Pinpoint the cell where the given text exists, returning its [x, y] midpoint coordinate. 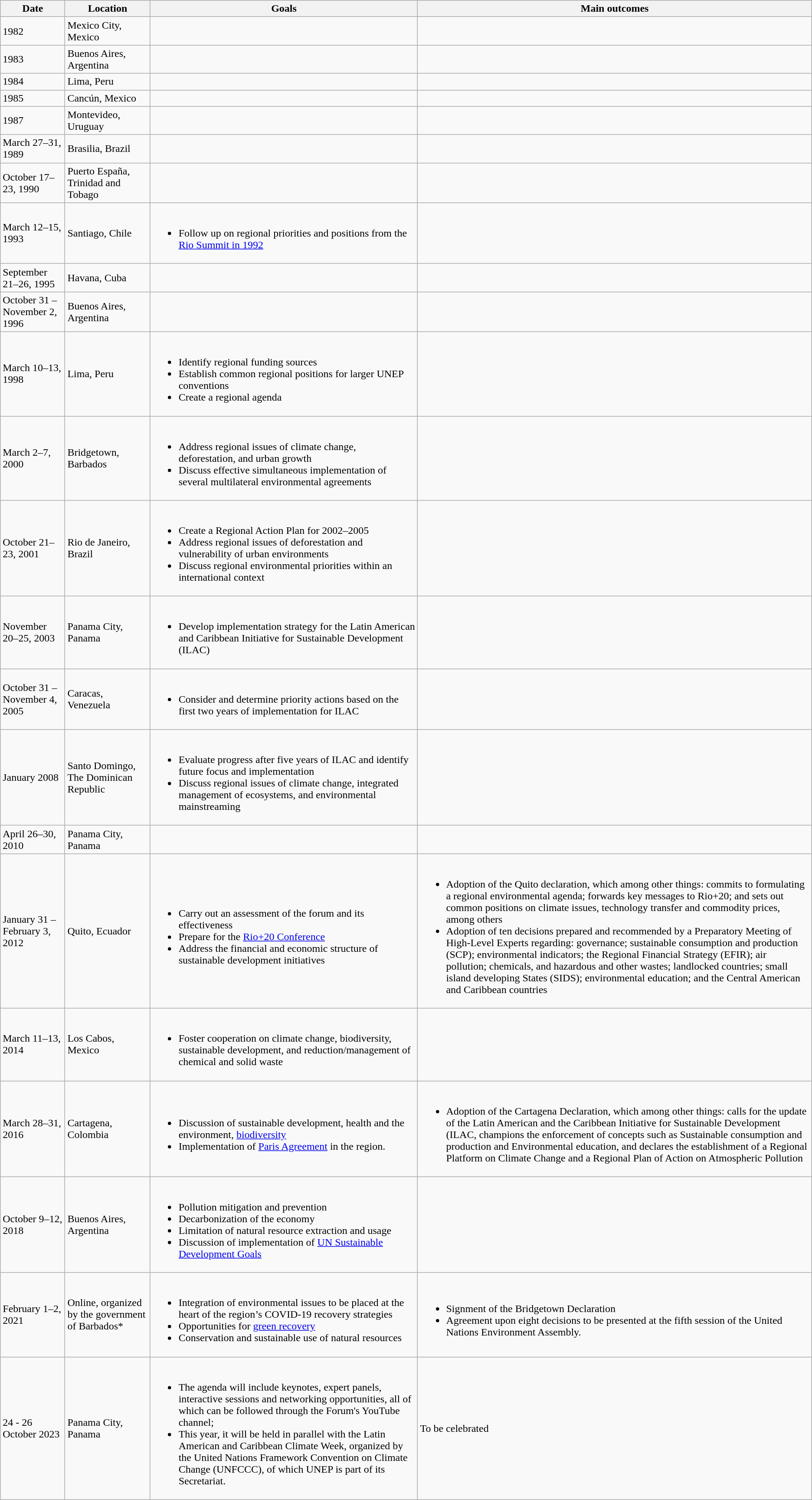
Cancún, Mexico [108, 98]
Date [33, 9]
March 12–15, 1993 [33, 233]
Cartagena, Colombia [108, 1128]
September 21–26, 1995 [33, 278]
April 26–30, 2010 [33, 839]
March 27–31, 1989 [33, 148]
Montevideo, Uruguay [108, 121]
Location [108, 9]
October 9–12, 2018 [33, 1225]
November 20–25, 2003 [33, 633]
Bridgetown, Barbados [108, 458]
Identify regional funding sourcesEstablish common regional positions for larger UNEP conventionsCreate a regional agenda [284, 374]
January 2008 [33, 778]
Online, organized by the government of Barbados* [108, 1315]
March 10–13, 1998 [33, 374]
1982 [33, 31]
Caracas, Venezuela [108, 699]
Mexico City, Mexico [108, 31]
March 28–31, 2016 [33, 1128]
Rio de Janeiro, Brazil [108, 549]
Discussion of sustainable development, health and the environment, biodiversityImplementation of Paris Agreement in the region. [284, 1128]
March 2–7, 2000 [33, 458]
October 31 – November 2, 1996 [33, 312]
Quito, Ecuador [108, 931]
1983 [33, 59]
Follow up on regional priorities and positions from the Rio Summit in 1992 [284, 233]
Santiago, Chile [108, 233]
Los Cabos, Mexico [108, 1044]
Havana, Cuba [108, 278]
Brasilia, Brazil [108, 148]
October 21–23, 2001 [33, 549]
To be celebrated [615, 1428]
Foster cooperation on climate change, biodiversity, sustainable development, and reduction/management of chemical and solid waste [284, 1044]
March 11–13, 2014 [33, 1044]
1984 [33, 82]
October 17–23, 1990 [33, 183]
Goals [284, 9]
February 1–2, 2021 [33, 1315]
October 31 – November 4, 2005 [33, 699]
Main outcomes [615, 9]
Puerto España, Trinidad and Tobago [108, 183]
Consider and determine priority actions based on the first two years of implementation for ILAC [284, 699]
1987 [33, 121]
24 - 26 October 2023 [33, 1428]
1985 [33, 98]
January 31 – February 3, 2012 [33, 931]
Santo Domingo, The Dominican Republic [108, 778]
Develop implementation strategy for the Latin American and Caribbean Initiative for Sustainable Development (ILAC) [284, 633]
